Capture the cell that displays the provided text and extract its (x, y) central coordinate. 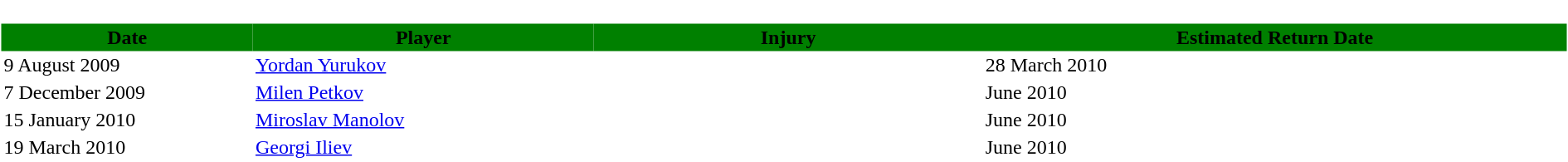
Miroslav Manolov (423, 120)
Yordan Yurukov (423, 65)
19 March 2010 (128, 146)
Milen Petkov (423, 91)
15 January 2010 (128, 120)
Player (423, 37)
Date (128, 37)
9 August 2009 (128, 65)
28 March 2010 (1275, 65)
7 December 2009 (128, 91)
Injury (788, 37)
Estimated Return Date (1275, 37)
Georgi Iliev (423, 146)
